Output the [X, Y] coordinate of the center of the cell containing the given text.  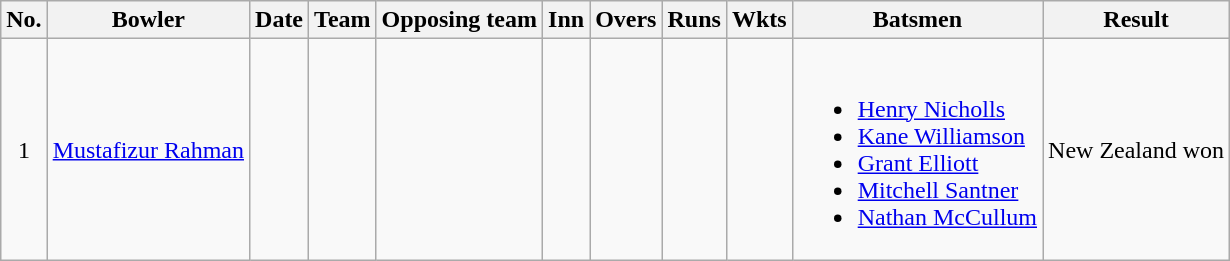
Bowler [148, 20]
Date [280, 20]
Overs [626, 20]
Henry NichollsKane WilliamsonGrant ElliottMitchell SantnerNathan McCullum [917, 150]
Opposing team [459, 20]
Mustafizur Rahman [148, 150]
New Zealand won [1136, 150]
Wkts [759, 20]
Runs [694, 20]
1 [24, 150]
No. [24, 20]
Batsmen [917, 20]
Team [343, 20]
Result [1136, 20]
Inn [566, 20]
